Locate the cell with the specified text and output its [X, Y] center coordinate. 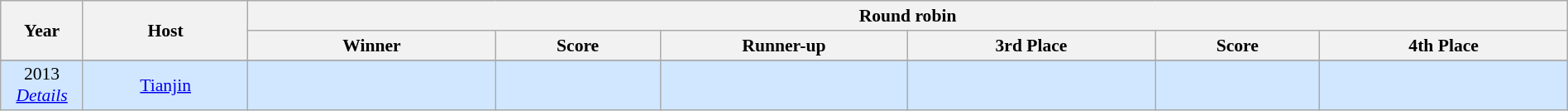
Year [42, 30]
4th Place [1444, 46]
Tianjin [165, 84]
Runner-up [784, 46]
2013Details [42, 84]
Host [165, 30]
Winner [372, 46]
3rd Place [1030, 46]
Round robin [908, 16]
